Search for the cell housing the specified text and yield its (X, Y) center coordinate. 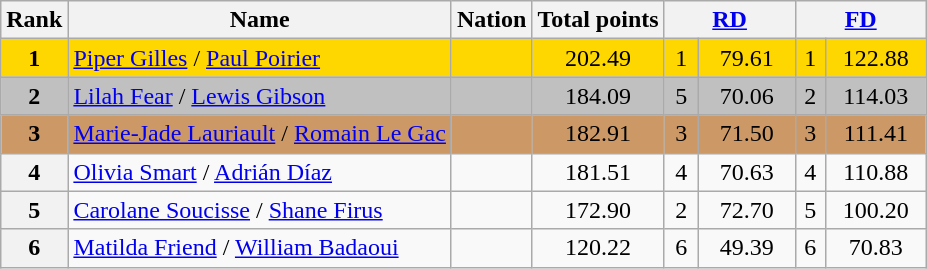
RD (730, 20)
181.51 (598, 172)
120.22 (598, 248)
100.20 (876, 210)
Rank (34, 20)
Marie-Jade Lauriault / Romain Le Gac (260, 134)
Olivia Smart / Adrián Díaz (260, 172)
70.63 (746, 172)
Matilda Friend / William Badaoui (260, 248)
182.91 (598, 134)
70.06 (746, 96)
72.70 (746, 210)
Lilah Fear / Lewis Gibson (260, 96)
Nation (491, 20)
172.90 (598, 210)
49.39 (746, 248)
114.03 (876, 96)
122.88 (876, 58)
FD (860, 20)
Piper Gilles / Paul Poirier (260, 58)
111.41 (876, 134)
Carolane Soucisse / Shane Firus (260, 210)
79.61 (746, 58)
71.50 (746, 134)
Name (260, 20)
202.49 (598, 58)
184.09 (598, 96)
Total points (598, 20)
70.83 (876, 248)
110.88 (876, 172)
